Determine the [X, Y] coordinate at the center of the cell enclosing the given text.  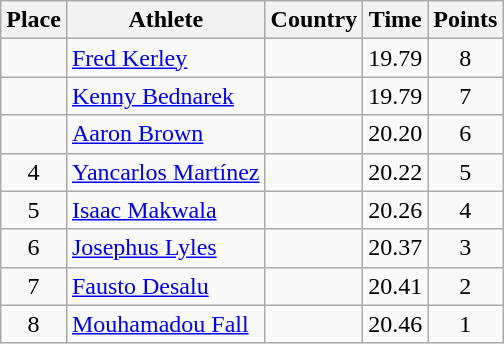
Athlete [166, 20]
1 [466, 324]
Isaac Makwala [166, 210]
Josephus Lyles [166, 248]
Fausto Desalu [166, 286]
Place [34, 20]
20.41 [396, 286]
20.26 [396, 210]
20.20 [396, 134]
Fred Kerley [166, 58]
Aaron Brown [166, 134]
Yancarlos Martínez [166, 172]
2 [466, 286]
Mouhamadou Fall [166, 324]
Time [396, 20]
20.22 [396, 172]
20.37 [396, 248]
Country [314, 20]
3 [466, 248]
Kenny Bednarek [166, 96]
20.46 [396, 324]
Points [466, 20]
